Pinpoint the cell where the given text exists, returning its [x, y] midpoint coordinate. 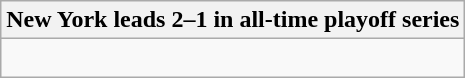
New York leads 2–1 in all-time playoff series [233, 20]
